Find where the given text appears and provide that cell's center as [x, y] coordinate. 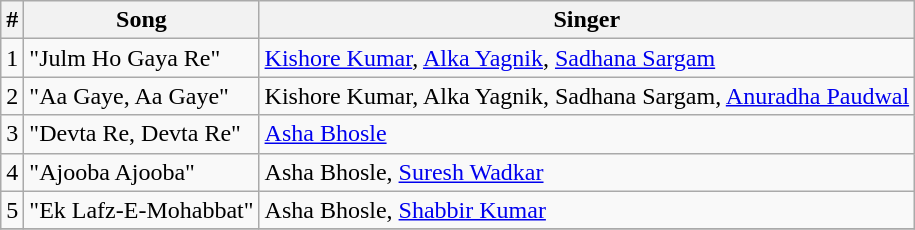
4 [12, 172]
Kishore Kumar, Alka Yagnik, Sadhana Sargam, Anuradha Paudwal [587, 96]
"Aa Gaye, Aa Gaye" [142, 96]
# [12, 20]
Song [142, 20]
"Ek Lafz-E-Mohabbat" [142, 210]
Kishore Kumar, Alka Yagnik, Sadhana Sargam [587, 58]
5 [12, 210]
"Julm Ho Gaya Re" [142, 58]
1 [12, 58]
Asha Bhosle [587, 134]
3 [12, 134]
Asha Bhosle, Suresh Wadkar [587, 172]
2 [12, 96]
Asha Bhosle, Shabbir Kumar [587, 210]
"Devta Re, Devta Re" [142, 134]
Singer [587, 20]
"Ajooba Ajooba" [142, 172]
